Provide the [X, Y] coordinate of the cell's center where the given text is located.  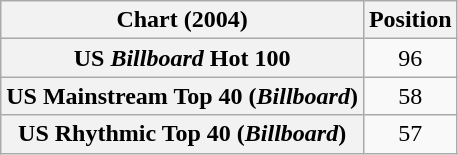
US Billboard Hot 100 [182, 58]
58 [410, 96]
96 [410, 58]
57 [410, 134]
US Rhythmic Top 40 (Billboard) [182, 134]
Chart (2004) [182, 20]
US Mainstream Top 40 (Billboard) [182, 96]
Position [410, 20]
